Return [x, y] of the center of cell containing provided text 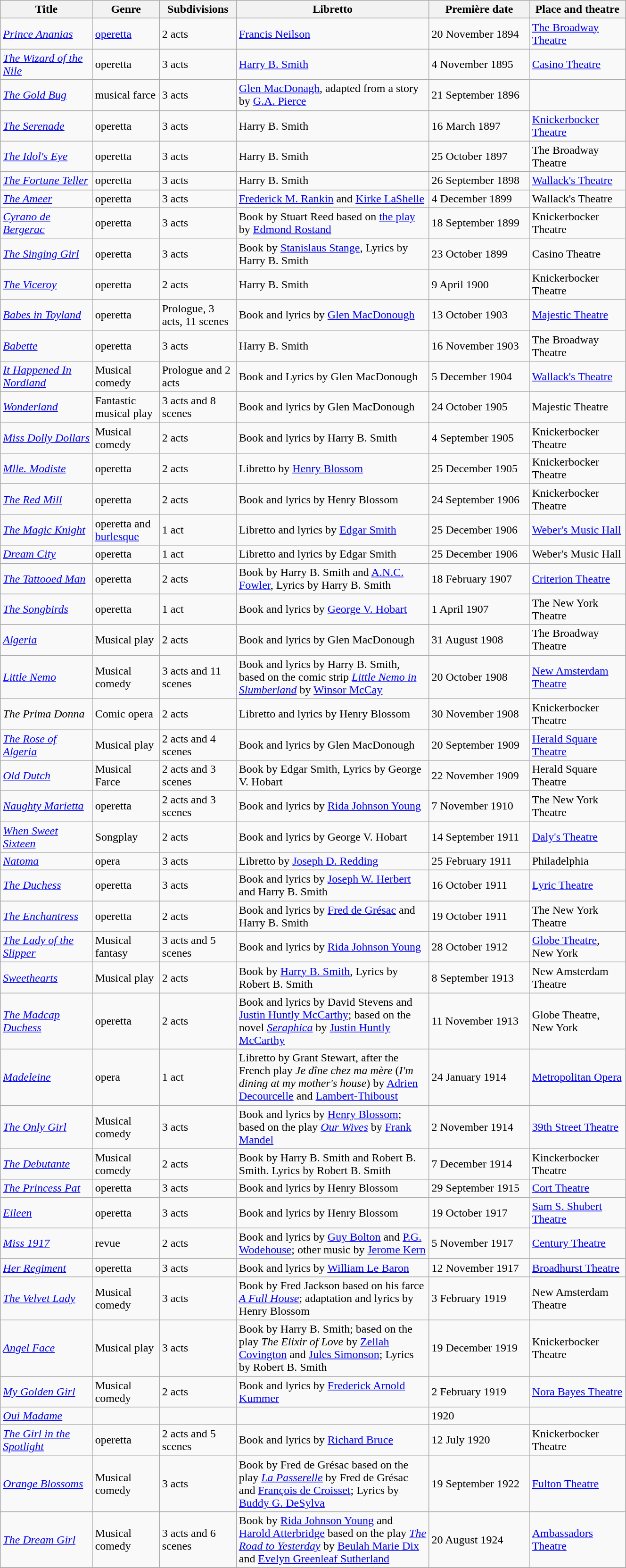
Musical fantasy [126, 947]
Miss 1917 [46, 1243]
The Viceroy [46, 284]
Book and Lyrics by Glen MacDonough [333, 376]
Subdivisions [198, 9]
Ambassadors Theatre [577, 1540]
3 acts and 8 scenes [198, 408]
The Serenade [46, 125]
Book and lyrics by Fred de Grésac and Harry B. Smith [333, 916]
Little Nemo [46, 677]
Orange Blossoms [46, 1484]
Book and lyrics by David Stevens and Justin Huntly McCarthy; based on the novel Seraphica by Justin Huntly McCarthy [333, 1021]
The Singing Girl [46, 254]
3 acts and 5 scenes [198, 947]
Miss Dolly Dollars [46, 438]
18 September 1899 [479, 223]
Book and lyrics by Guy Bolton and P.G. Wodehouse; other music by Jerome Kern [333, 1243]
Wonderland [46, 408]
25 December 1905 [479, 469]
The Gold Bug [46, 95]
Her Regiment [46, 1268]
Glen MacDonagh, adapted from a story by G.A. Pierce [333, 95]
Songplay [126, 837]
20 September 1909 [479, 744]
The Prima Donna [46, 714]
The Lady of the Slipper [46, 947]
29 September 1915 [479, 1188]
operetta and burlesque [126, 530]
22 November 1909 [479, 776]
Sam S. Shubert Theatre [577, 1212]
Madeleine [46, 1077]
Place and theatre [577, 9]
20 November 1894 [479, 34]
Title [46, 9]
20 August 1924 [479, 1540]
25 October 1897 [479, 157]
5 November 1917 [479, 1243]
Natoma [46, 861]
The Wizard of the Nile [46, 64]
Book and lyrics by Henry Blossom; based on the play Our Wives by Frank Mandel [333, 1127]
Book and lyrics by Joseph W. Herbert and Harry B. Smith [333, 886]
3 acts and 11 scenes [198, 677]
Fulton Theatre [577, 1484]
16 November 1903 [479, 345]
Sweethearts [46, 977]
2 February 1919 [479, 1392]
The Songbirds [46, 609]
Lyric Theatre [577, 886]
Eileen [46, 1212]
The Princess Pat [46, 1188]
Musical Farce [126, 776]
Book by Harry B. Smith and A.N.C. Fowler, Lyrics by Harry B. Smith [333, 578]
revue [126, 1243]
Fantastic musical play [126, 408]
2 acts and 4 scenes [198, 744]
The Idol's Eye [46, 157]
The Debutante [46, 1164]
Book by Stuart Reed based on the play by Edmond Rostand [333, 223]
24 September 1906 [479, 499]
Genre [126, 9]
16 October 1911 [479, 886]
Book by Fred de Grésac based on the play La Passerelle by Fred de Grésac and François de Croisset; Lyrics by Buddy G. DeSylva [333, 1484]
12 November 1917 [479, 1268]
16 March 1897 [479, 125]
Old Dutch [46, 776]
Book by Harry B. Smith; based on the play The Elixir of Love by Zellah Covington and Jules Simonson; Lyrics by Robert B. Smith [333, 1348]
23 October 1899 [479, 254]
Oui Madame [46, 1416]
12 July 1920 [479, 1441]
The Girl in the Spotlight [46, 1441]
The Dream Girl [46, 1540]
5 December 1904 [479, 376]
Comic opera [126, 714]
Prince Ananias [46, 34]
Prologue, 3 acts, 11 scenes [198, 315]
19 October 1917 [479, 1212]
20 October 1908 [479, 677]
31 August 1908 [479, 640]
2 November 1914 [479, 1127]
Frederick M. Rankin and Kirke LaShelle [333, 199]
My Golden Girl [46, 1392]
Philadelphia [577, 861]
18 February 1907 [479, 578]
Century Theatre [577, 1243]
It Happened In Nordland [46, 376]
4 December 1899 [479, 199]
Book and lyrics by William Le Baron [333, 1268]
24 October 1905 [479, 408]
Book by Harry B. Smith and Robert B. Smith. Lyrics by Robert B. Smith [333, 1164]
Naughty Marietta [46, 806]
Babette [46, 345]
14 September 1911 [479, 837]
Mlle. Modiste [46, 469]
The Magic Knight [46, 530]
Angel Face [46, 1348]
4 November 1895 [479, 64]
21 September 1896 [479, 95]
The Red Mill [46, 499]
Book by Fred Jackson based on his farce A Full House; adaptation and lyrics by Henry Blossom [333, 1298]
Libretto by Grant Stewart, after the French play Je dîne chez ma mère (I'm dining at my mother's house) by Adrien Decourcelle and Lambert-Thiboust [333, 1077]
The Enchantress [46, 916]
The Fortune Teller [46, 181]
Book by Stanislaus Stange, Lyrics by Harry B. Smith [333, 254]
1920 [479, 1416]
Prologue and 2 acts [198, 376]
Book by Edgar Smith, Lyrics by George V. Hobart [333, 776]
19 December 1919 [479, 1348]
11 November 1913 [479, 1021]
3 acts and 6 scenes [198, 1540]
Algeria [46, 640]
Metropolitan Opera [577, 1077]
3 February 1919 [479, 1298]
Daly's Theatre [577, 837]
4 September 1905 [479, 438]
The Only Girl [46, 1127]
25 February 1911 [479, 861]
7 November 1910 [479, 806]
Book and lyrics by Harry B. Smith [333, 438]
Book and lyrics by Frederick Arnold Kummer [333, 1392]
13 October 1903 [479, 315]
2 acts and 5 scenes [198, 1441]
The Velvet Lady [46, 1298]
Libretto and lyrics by Henry Blossom [333, 714]
24 January 1914 [479, 1077]
The Madcap Duchess [46, 1021]
Kinckerbocker Theatre [577, 1164]
Dream City [46, 554]
When Sweet Sixteen [46, 837]
1 April 1907 [479, 609]
The Rose of Algeria [46, 744]
Cyrano de Bergerac [46, 223]
28 October 1912 [479, 947]
Nora Bayes Theatre [577, 1392]
19 October 1911 [479, 916]
7 December 1914 [479, 1164]
Babes in Toyland [46, 315]
19 September 1922 [479, 1484]
The Duchess [46, 886]
Libretto by Joseph D. Redding [333, 861]
Book by Rida Johnson Young and Harold Atterbridge based on the play The Road to Yesterday by Beulah Marie Dix and Evelyn Greenleaf Sutherland [333, 1540]
30 November 1908 [479, 714]
8 September 1913 [479, 977]
39th Street Theatre [577, 1127]
Libretto [333, 9]
The Ameer [46, 199]
Book by Harry B. Smith, Lyrics by Robert B. Smith [333, 977]
The Tattooed Man [46, 578]
Book and lyrics by Richard Bruce [333, 1441]
26 September 1898 [479, 181]
Cort Theatre [577, 1188]
Francis Neilson [333, 34]
Book and lyrics by Harry B. Smith, based on the comic strip Little Nemo in Slumberland by Winsor McCay [333, 677]
Criterion Theatre [577, 578]
Libretto by Henry Blossom [333, 469]
musical farce [126, 95]
Broadhurst Theatre [577, 1268]
Première date [479, 9]
9 April 1900 [479, 284]
